Return [X, Y] of the center of cell containing provided text 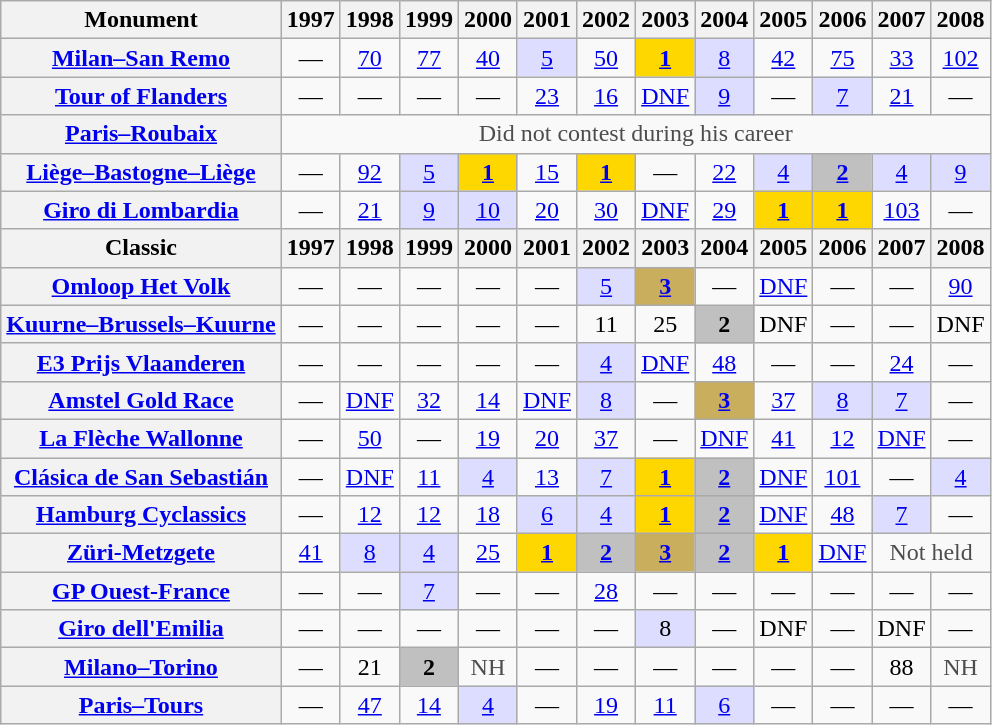
47 [370, 705]
33 [902, 58]
40 [488, 58]
Züri-Metzgete [141, 553]
102 [960, 58]
103 [902, 210]
30 [606, 210]
GP Ouest-France [141, 591]
Hamburg Cyclassics [141, 515]
Giro di Lombardia [141, 210]
Amstel Gold Race [141, 400]
La Flèche Wallonne [141, 438]
Omloop Het Volk [141, 286]
90 [960, 286]
16 [606, 96]
Milano–Torino [141, 667]
Paris–Tours [141, 705]
10 [488, 210]
28 [606, 591]
101 [842, 477]
24 [902, 362]
92 [370, 172]
Classic [141, 248]
15 [546, 172]
Liège–Bastogne–Liège [141, 172]
88 [902, 667]
Did not contest during his career [636, 134]
18 [488, 515]
Monument [141, 20]
29 [724, 210]
22 [724, 172]
70 [370, 58]
E3 Prijs Vlaanderen [141, 362]
32 [428, 400]
Paris–Roubaix [141, 134]
Clásica de San Sebastián [141, 477]
Kuurne–Brussels–Kuurne [141, 324]
77 [428, 58]
13 [546, 477]
75 [842, 58]
Tour of Flanders [141, 96]
42 [784, 58]
Milan–San Remo [141, 58]
23 [546, 96]
Giro dell'Emilia [141, 629]
Not held [931, 553]
